Locate the cell with the specified text and output its [x, y] center coordinate. 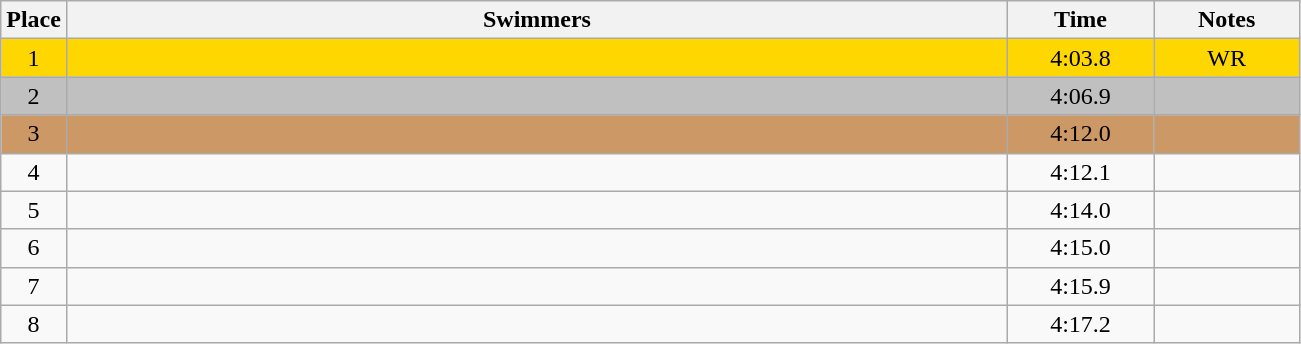
WR [1227, 58]
1 [34, 58]
4:12.1 [1081, 172]
Place [34, 20]
2 [34, 96]
8 [34, 324]
5 [34, 210]
4:14.0 [1081, 210]
4:15.9 [1081, 286]
6 [34, 248]
Time [1081, 20]
4:03.8 [1081, 58]
7 [34, 286]
4 [34, 172]
Swimmers [536, 20]
4:15.0 [1081, 248]
Notes [1227, 20]
3 [34, 134]
4:06.9 [1081, 96]
4:17.2 [1081, 324]
4:12.0 [1081, 134]
